Return the (X, Y) coordinate for the center point of the cell that contains the specified text.  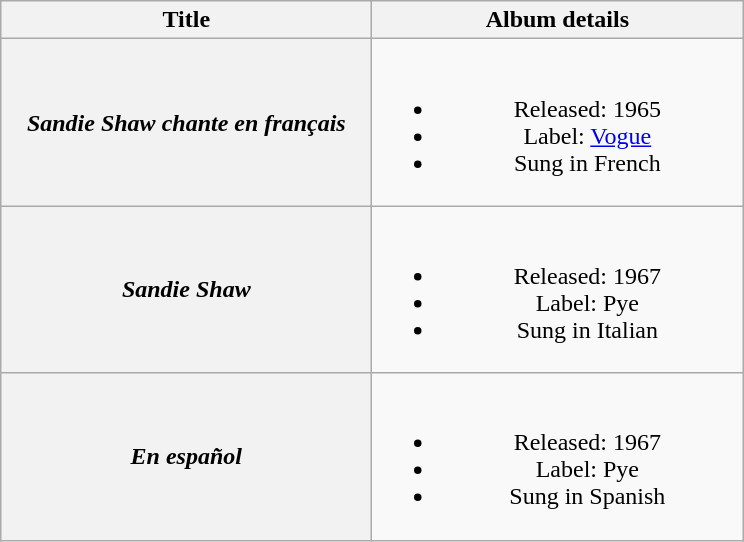
Released: 1967Label: PyeSung in Spanish (558, 456)
Released: 1965Label: VogueSung in French (558, 122)
Title (186, 20)
Album details (558, 20)
Sandie Shaw (186, 290)
Released: 1967Label: PyeSung in Italian (558, 290)
Sandie Shaw chante en français (186, 122)
En español (186, 456)
